Identify which cell holds the provided text, then report its [X, Y] central coordinate. 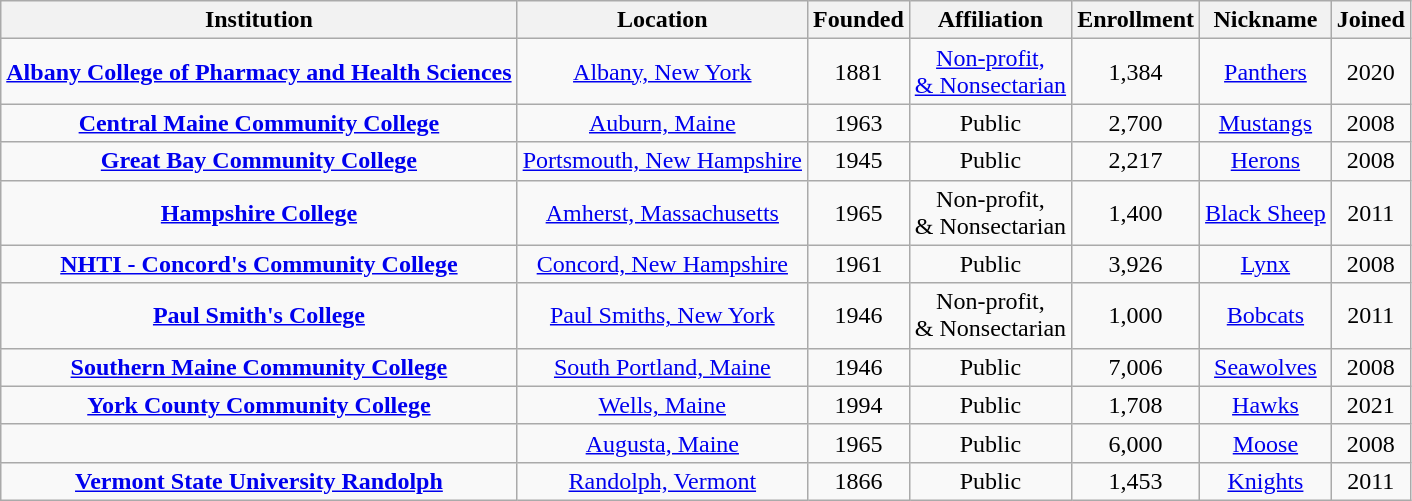
Mustangs [1266, 123]
Southern Maine Community College [259, 367]
Concord, New Hampshire [662, 264]
1,453 [1136, 481]
NHTI - Concord's Community College [259, 264]
2021 [1370, 405]
Institution [259, 20]
1,708 [1136, 405]
Knights [1266, 481]
Randolph, Vermont [662, 481]
Joined [1370, 20]
Portsmouth, New Hampshire [662, 161]
1994 [858, 405]
6,000 [1136, 443]
Nickname [1266, 20]
Albany College of Pharmacy and Health Sciences [259, 72]
1881 [858, 72]
Albany, New York [662, 72]
Herons [1266, 161]
3,926 [1136, 264]
Great Bay Community College [259, 161]
Amherst, Massachusetts [662, 212]
2020 [1370, 72]
1,384 [1136, 72]
Founded [858, 20]
Enrollment [1136, 20]
Panthers [1266, 72]
1961 [858, 264]
1866 [858, 481]
Vermont State University Randolph [259, 481]
Hawks [1266, 405]
Auburn, Maine [662, 123]
Hampshire College [259, 212]
1945 [858, 161]
Lynx [1266, 264]
Black Sheep [1266, 212]
Central Maine Community College [259, 123]
1,000 [1136, 316]
1963 [858, 123]
7,006 [1136, 367]
York County Community College [259, 405]
Moose [1266, 443]
Wells, Maine [662, 405]
Paul Smith's College [259, 316]
2,217 [1136, 161]
Bobcats [1266, 316]
Location [662, 20]
Affiliation [990, 20]
2,700 [1136, 123]
1,400 [1136, 212]
Seawolves [1266, 367]
Paul Smiths, New York [662, 316]
Augusta, Maine [662, 443]
South Portland, Maine [662, 367]
